Provide the (x, y) coordinate of the cell's center where the given text is located.  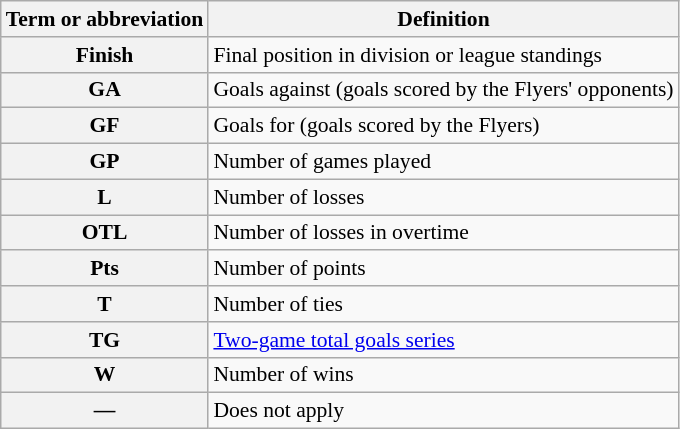
Number of ties (443, 304)
Two-game total goals series (443, 340)
L (105, 197)
— (105, 411)
Number of games played (443, 162)
GP (105, 162)
Final position in division or league standings (443, 55)
GF (105, 126)
GA (105, 90)
Definition (443, 19)
Finish (105, 55)
Pts (105, 269)
Number of losses (443, 197)
OTL (105, 233)
T (105, 304)
Does not apply (443, 411)
Number of wins (443, 375)
Term or abbreviation (105, 19)
TG (105, 340)
Number of losses in overtime (443, 233)
W (105, 375)
Goals for (goals scored by the Flyers) (443, 126)
Number of points (443, 269)
Goals against (goals scored by the Flyers' opponents) (443, 90)
